Identify which cell holds the provided text, then report its [X, Y] central coordinate. 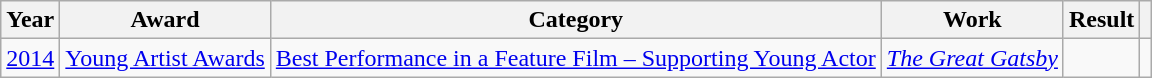
Best Performance in a Feature Film – Supporting Young Actor [576, 58]
Young Artist Awards [165, 58]
Category [576, 20]
Result [1101, 20]
2014 [30, 58]
The Great Gatsby [972, 58]
Award [165, 20]
Year [30, 20]
Work [972, 20]
